Detect which cell encompasses the target text, then output its [X, Y] center coordinate. 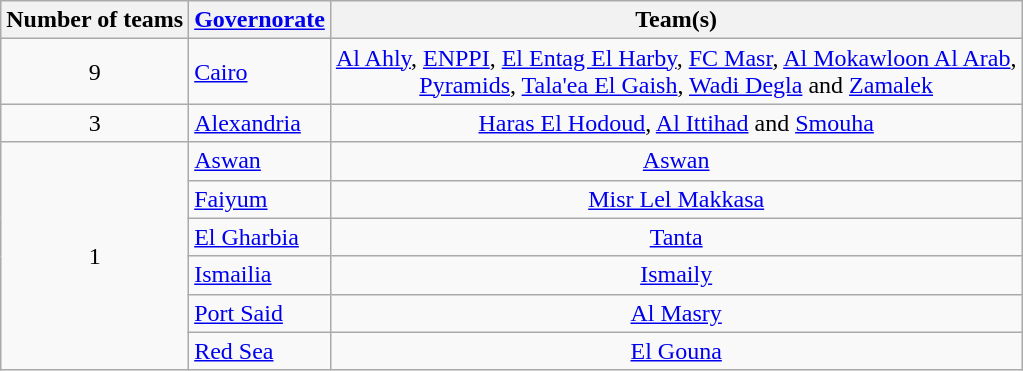
Tanta [676, 237]
El Gharbia [260, 237]
Ismailia [260, 275]
El Gouna [676, 351]
Governorate [260, 20]
Misr Lel Makkasa [676, 199]
9 [95, 72]
Haras El Hodoud, Al Ittihad and Smouha [676, 123]
3 [95, 123]
Port Said [260, 313]
Red Sea [260, 351]
Cairo [260, 72]
Al Masry [676, 313]
Team(s) [676, 20]
Al Ahly, ENPPI, El Entag El Harby, FC Masr, Al Mokawloon Al Arab,Pyramids, Tala'ea El Gaish, Wadi Degla and Zamalek [676, 72]
Faiyum [260, 199]
Ismaily [676, 275]
Alexandria [260, 123]
Number of teams [95, 20]
1 [95, 256]
